Output the (x, y) coordinate of the center of the cell containing the given text.  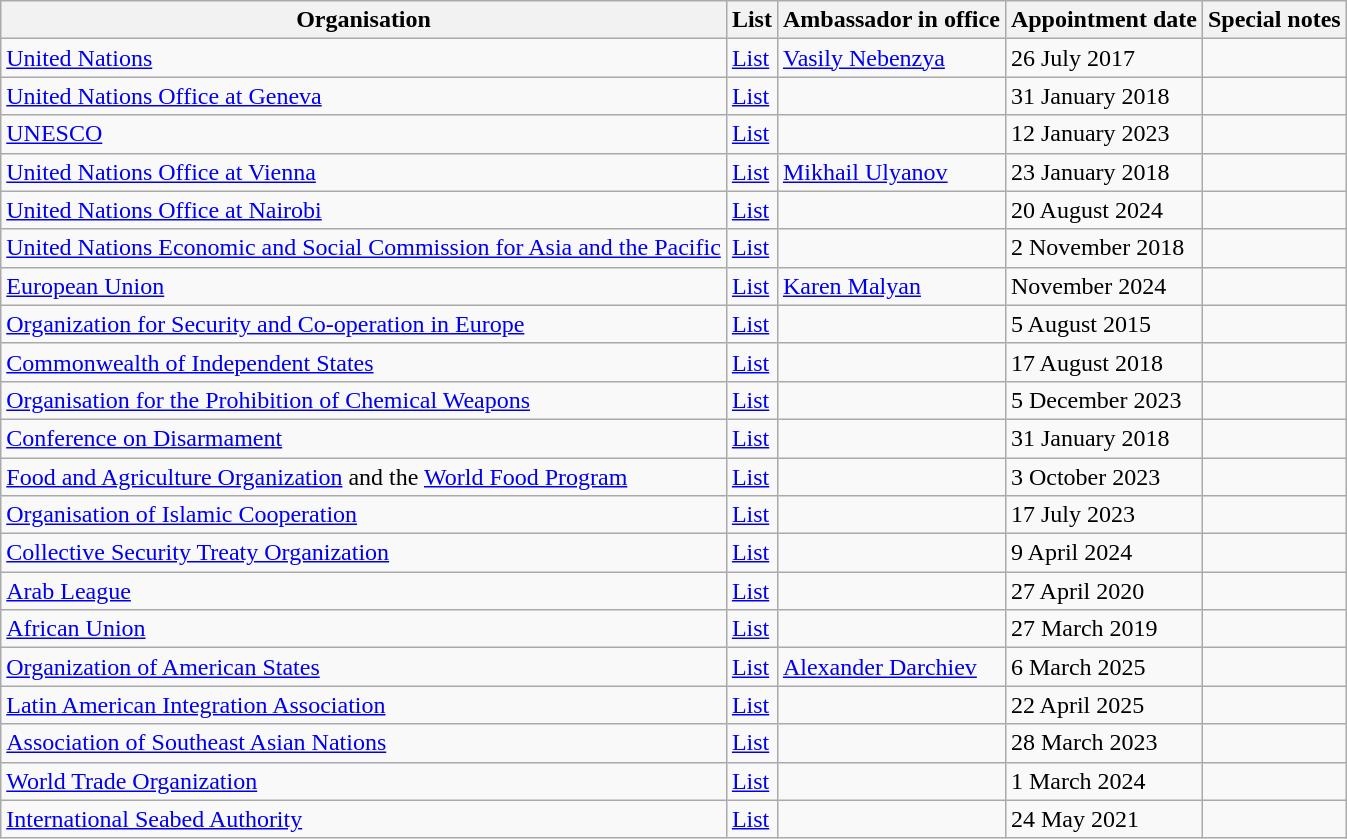
International Seabed Authority (364, 819)
Ambassador in office (891, 20)
12 January 2023 (1104, 134)
27 March 2019 (1104, 629)
Organisation (364, 20)
Commonwealth of Independent States (364, 362)
17 July 2023 (1104, 515)
European Union (364, 286)
United Nations Office at Nairobi (364, 210)
2 November 2018 (1104, 248)
Organisation of Islamic Cooperation (364, 515)
Special notes (1274, 20)
United Nations (364, 58)
November 2024 (1104, 286)
5 August 2015 (1104, 324)
1 March 2024 (1104, 781)
22 April 2025 (1104, 705)
Karen Malyan (891, 286)
9 April 2024 (1104, 553)
Conference on Disarmament (364, 438)
Organisation for the Prohibition of Chemical Weapons (364, 400)
28 March 2023 (1104, 743)
Mikhail Ulyanov (891, 172)
20 August 2024 (1104, 210)
Arab League (364, 591)
Appointment date (1104, 20)
UNESCO (364, 134)
Organization of American States (364, 667)
Association of Southeast Asian Nations (364, 743)
27 April 2020 (1104, 591)
African Union (364, 629)
Food and Agriculture Organization and the World Food Program (364, 477)
Latin American Integration Association (364, 705)
United Nations Office at Geneva (364, 96)
3 October 2023 (1104, 477)
23 January 2018 (1104, 172)
5 December 2023 (1104, 400)
Collective Security Treaty Organization (364, 553)
Vasily Nebenzya (891, 58)
24 May 2021 (1104, 819)
Alexander Darchiev (891, 667)
17 August 2018 (1104, 362)
6 March 2025 (1104, 667)
Organization for Security and Co-operation in Europe (364, 324)
26 July 2017 (1104, 58)
United Nations Economic and Social Commission for Asia and the Pacific (364, 248)
United Nations Office at Vienna (364, 172)
World Trade Organization (364, 781)
